Detect which cell encompasses the target text, then output its [X, Y] center coordinate. 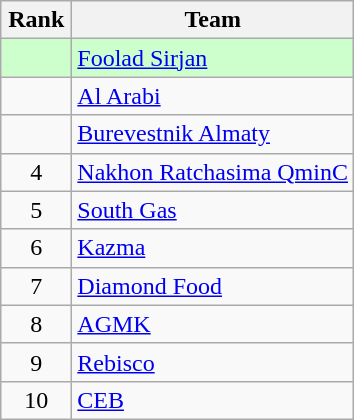
9 [36, 362]
Burevestnik Almaty [213, 134]
5 [36, 210]
South Gas [213, 210]
AGMK [213, 324]
Team [213, 20]
Rank [36, 20]
10 [36, 400]
8 [36, 324]
4 [36, 172]
Kazma [213, 248]
Diamond Food [213, 286]
Nakhon Ratchasima QminC [213, 172]
7 [36, 286]
Al Arabi [213, 96]
CEB [213, 400]
Rebisco [213, 362]
6 [36, 248]
Foolad Sirjan [213, 58]
